Identify which cell holds the provided text, then report its (X, Y) central coordinate. 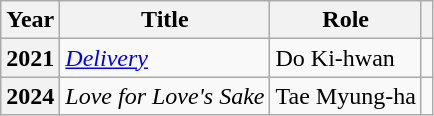
2024 (30, 96)
Year (30, 20)
Title (165, 20)
Delivery (165, 58)
Role (346, 20)
Do Ki-hwan (346, 58)
2021 (30, 58)
Tae Myung-ha (346, 96)
Love for Love's Sake (165, 96)
